Pinpoint the cell where the given text exists, returning its [X, Y] midpoint coordinate. 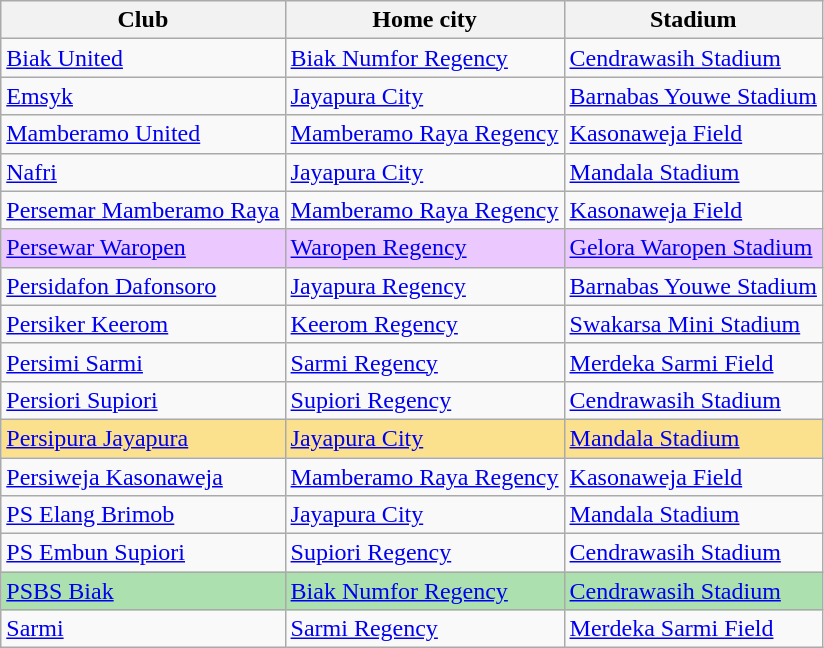
PSBS Biak [143, 591]
Club [143, 20]
Persiweja Kasonaweja [143, 477]
Persidafon Dafonsoro [143, 286]
Swakarsa Mini Stadium [693, 324]
Persimi Sarmi [143, 362]
Keerom Regency [424, 324]
Sarmi [143, 629]
Emsyk [143, 96]
Biak United [143, 58]
Jayapura Regency [424, 286]
Nafri [143, 172]
Mamberamo United [143, 134]
Gelora Waropen Stadium [693, 248]
PS Embun Supiori [143, 553]
Persemar Mamberamo Raya [143, 210]
Waropen Regency [424, 248]
Persiker Keerom [143, 324]
Persipura Jayapura [143, 438]
Persiori Supiori [143, 400]
Home city [424, 20]
Stadium [693, 20]
PS Elang Brimob [143, 515]
Persewar Waropen [143, 248]
